Extract the [X, Y] coordinate from the center of the cell holding the provided text.  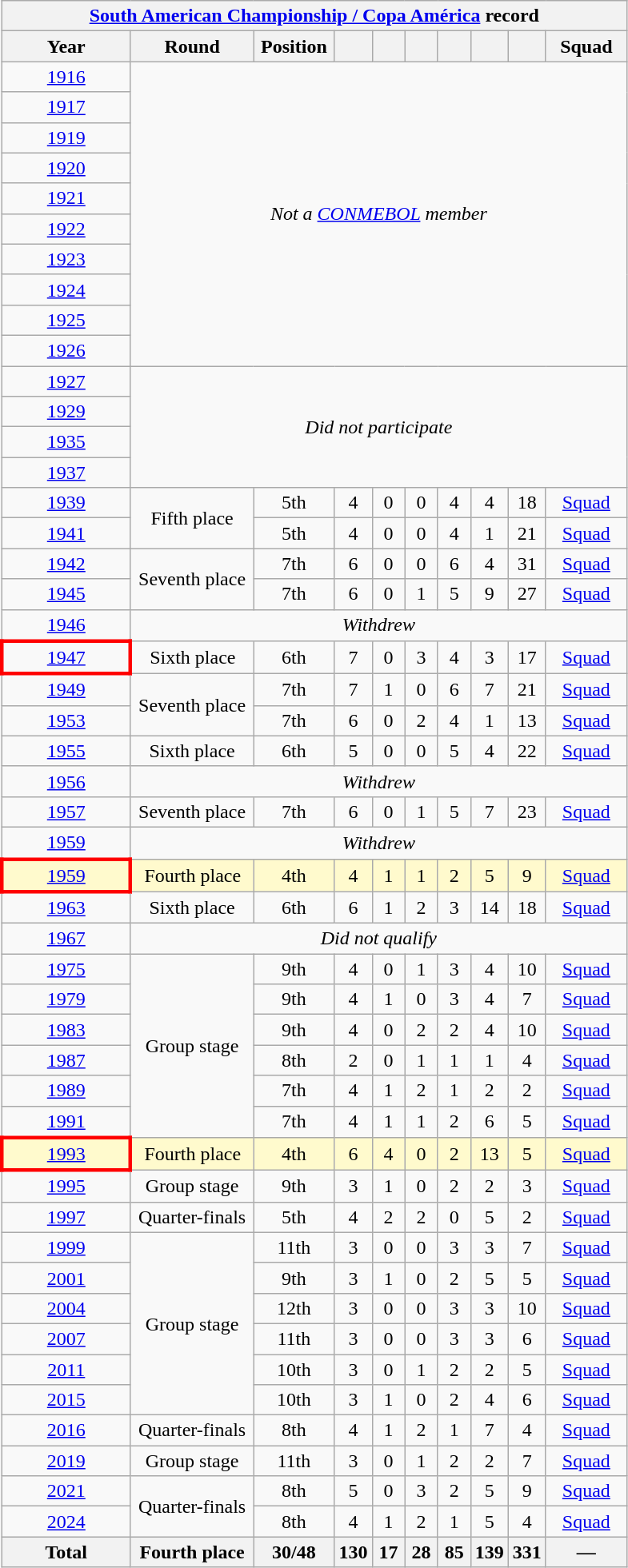
23 [526, 812]
2001 [66, 1278]
1941 [66, 533]
1995 [66, 1187]
Not a CONMEBOL member [378, 214]
1983 [66, 1030]
Position [294, 46]
1993 [66, 1155]
28 [421, 1552]
1917 [66, 107]
1979 [66, 999]
1945 [66, 594]
1949 [66, 690]
130 [354, 1552]
1929 [66, 412]
2021 [66, 1491]
1935 [66, 442]
14 [490, 908]
1955 [66, 751]
— [586, 1552]
1963 [66, 908]
2007 [66, 1339]
2016 [66, 1430]
2024 [66, 1522]
Did not participate [378, 427]
1927 [66, 381]
1975 [66, 969]
1956 [66, 781]
1967 [66, 939]
1999 [66, 1247]
2011 [66, 1370]
30/48 [294, 1552]
1942 [66, 564]
1991 [66, 1122]
1946 [66, 625]
1921 [66, 198]
85 [454, 1552]
1989 [66, 1091]
1953 [66, 720]
1922 [66, 229]
1916 [66, 77]
2015 [66, 1400]
1924 [66, 289]
12th [294, 1308]
Fifth place [192, 518]
1919 [66, 138]
1987 [66, 1060]
1926 [66, 350]
22 [526, 751]
Total [66, 1552]
1925 [66, 320]
331 [526, 1552]
Did not qualify [378, 939]
1920 [66, 168]
1939 [66, 503]
1957 [66, 812]
27 [526, 594]
1937 [66, 473]
1997 [66, 1217]
South American Championship / Copa América record [314, 16]
Year [66, 46]
Round [192, 46]
1947 [66, 657]
2004 [66, 1308]
139 [490, 1552]
31 [526, 564]
1923 [66, 259]
2019 [66, 1461]
